Return [X, Y] of the center of cell containing provided text 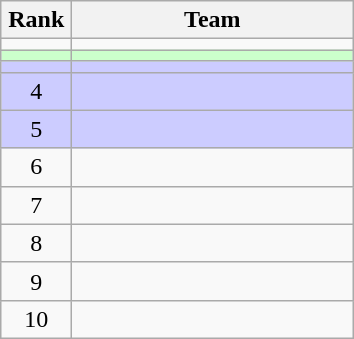
9 [36, 281]
7 [36, 205]
8 [36, 243]
Rank [36, 20]
10 [36, 319]
5 [36, 129]
4 [36, 91]
Team [212, 20]
6 [36, 167]
